Pinpoint the cell where the given text exists, returning its [x, y] midpoint coordinate. 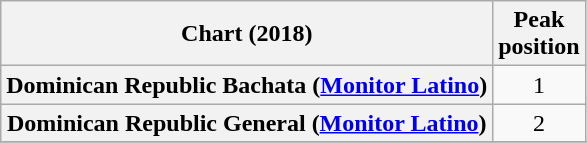
Peakposition [539, 34]
Chart (2018) [247, 34]
2 [539, 123]
Dominican Republic Bachata (Monitor Latino) [247, 85]
Dominican Republic General (Monitor Latino) [247, 123]
1 [539, 85]
